Find where the given text appears and provide that cell's center as (x, y) coordinate. 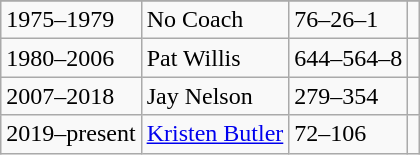
2007–2018 (71, 96)
Jay Nelson (215, 96)
1975–1979 (71, 20)
1980–2006 (71, 58)
72–106 (348, 134)
2019–present (71, 134)
644–564–8 (348, 58)
Pat Willis (215, 58)
279–354 (348, 96)
No Coach (215, 20)
Kristen Butler (215, 134)
76–26–1 (348, 20)
